Identify which cell holds the provided text, then report its (x, y) central coordinate. 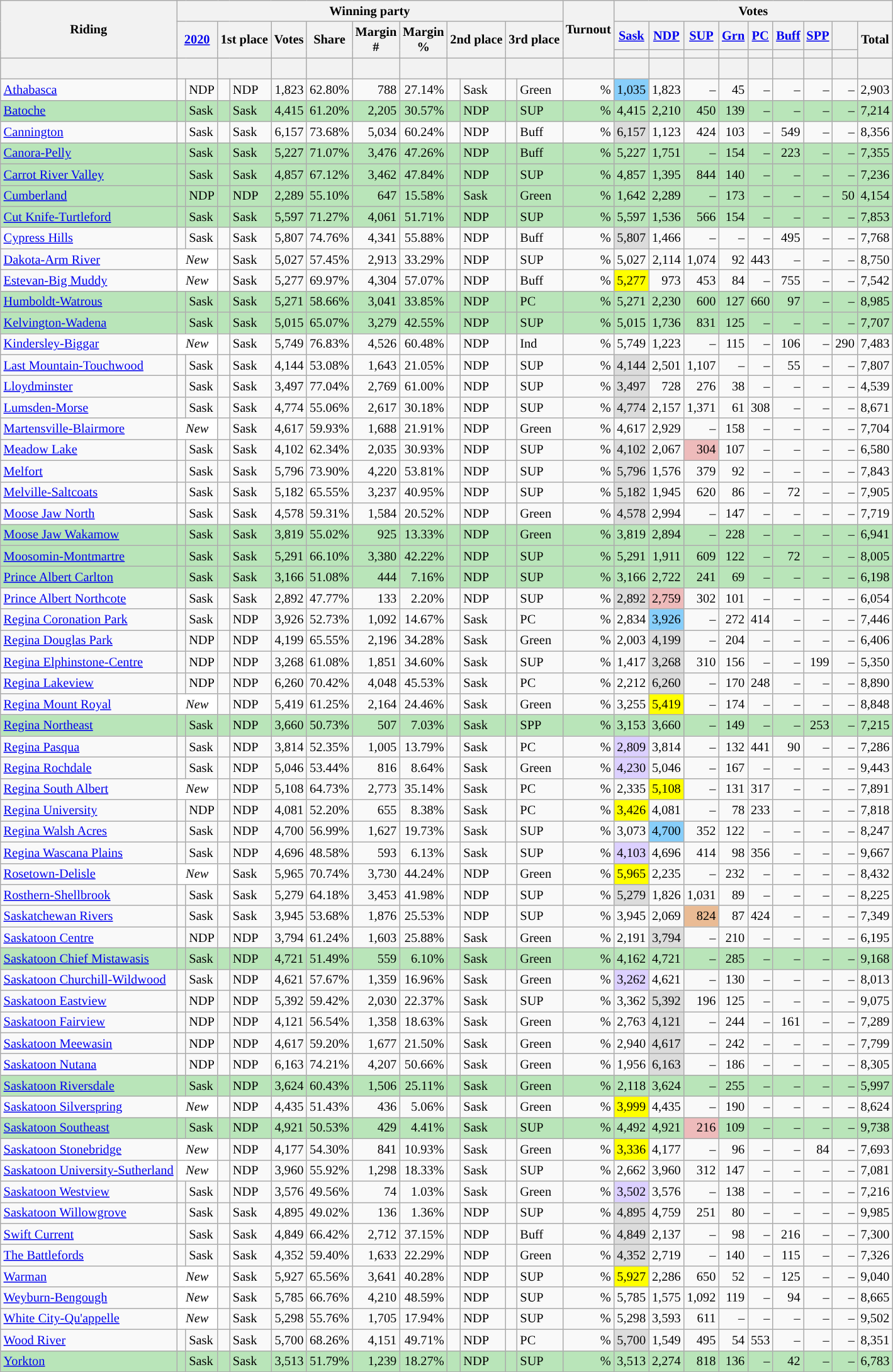
2,164 (376, 704)
80 (733, 1213)
14.67% (423, 620)
70.42% (330, 683)
2,929 (666, 429)
1,035 (632, 89)
59.93% (330, 429)
Cut Knife-Turtleford (89, 217)
40.95% (423, 492)
Saskatoon Eastview (89, 1001)
76.83% (330, 344)
4,304 (376, 280)
Last Mountain-Touchwood (89, 365)
The Battlefords (89, 1255)
228 (733, 535)
158 (733, 429)
66.10% (330, 556)
4,210 (376, 1298)
13.33% (423, 535)
7,542 (875, 280)
660 (760, 302)
1,358 (376, 1022)
131 (733, 789)
1,736 (666, 323)
2,035 (376, 450)
2,894 (666, 535)
48.59% (423, 1298)
56.54% (330, 1022)
65.56% (330, 1276)
70.74% (330, 874)
2,191 (632, 938)
51.79% (330, 1361)
27.14% (423, 89)
34.28% (423, 640)
42 (788, 1361)
4,759 (666, 1213)
3,502 (632, 1191)
841 (376, 1149)
86 (733, 492)
7,216 (875, 1191)
2,617 (376, 407)
7,818 (875, 810)
161 (788, 1022)
61.20% (330, 111)
61.24% (330, 938)
2,157 (666, 407)
Meadow Lake (89, 450)
1,223 (666, 344)
2,069 (666, 916)
1,576 (666, 471)
Saskatoon Westview (89, 1191)
1.36% (423, 1213)
59.40% (330, 1255)
Weyburn-Bengough (89, 1298)
304 (702, 450)
1,549 (666, 1340)
8,624 (875, 1107)
7,768 (875, 238)
2,712 (376, 1234)
47.77% (330, 598)
450 (702, 111)
47.26% (423, 153)
13.79% (423, 747)
69 (733, 577)
611 (702, 1318)
844 (702, 174)
436 (376, 1107)
9,738 (875, 1128)
6,580 (875, 450)
2,759 (666, 598)
559 (376, 958)
Rosthern-Shellbrook (89, 895)
119 (733, 1298)
210 (733, 938)
9,985 (875, 1213)
9,040 (875, 1276)
24.46% (423, 704)
7,289 (875, 1022)
2,067 (666, 450)
61.00% (423, 386)
64.73% (330, 789)
728 (666, 386)
352 (702, 831)
19.73% (423, 831)
276 (702, 386)
4,154 (875, 196)
Dakota-Arm River (89, 259)
1,074 (702, 259)
2,913 (376, 259)
824 (702, 916)
7,707 (875, 323)
21.50% (423, 1043)
174 (733, 704)
4,492 (632, 1128)
3,255 (632, 704)
6,198 (875, 577)
3,593 (666, 1318)
7,081 (875, 1171)
50.73% (330, 725)
60.48% (423, 344)
3,336 (632, 1149)
87 (733, 916)
925 (376, 535)
Saskatoon Stonebridge (89, 1149)
Martensville-Blairmore (89, 429)
Carrot River Valley (89, 174)
8.64% (423, 768)
52 (733, 1276)
6,406 (875, 640)
7.03% (423, 725)
2.20% (423, 598)
51.43% (330, 1107)
Ind (540, 344)
54 (733, 1340)
25.88% (423, 938)
59.31% (330, 513)
1,417 (632, 662)
816 (376, 768)
Riding (89, 29)
49.56% (330, 1191)
50 (845, 196)
379 (702, 471)
51.71% (423, 217)
Lloydminster (89, 386)
138 (733, 1191)
3,730 (376, 874)
7,215 (875, 725)
17.94% (423, 1318)
69.97% (330, 280)
5,997 (875, 1086)
Total (875, 40)
1,603 (376, 938)
507 (376, 725)
40.28% (423, 1276)
2,994 (666, 513)
3,041 (376, 302)
52.20% (330, 810)
453 (702, 280)
Cannington (89, 132)
106 (788, 344)
4,207 (376, 1065)
109 (733, 1128)
130 (733, 980)
Saskatoon Southeast (89, 1128)
3,426 (632, 810)
600 (702, 302)
96 (733, 1149)
2,763 (632, 1022)
609 (702, 556)
54.30% (330, 1149)
8,351 (875, 1340)
Saskatoon Fairview (89, 1022)
5,034 (376, 132)
55.88% (423, 238)
48.58% (330, 853)
103 (733, 132)
61 (733, 407)
1,005 (376, 747)
443 (760, 259)
65.07% (330, 323)
4,162 (632, 958)
1,688 (376, 429)
7,704 (875, 429)
Regina University (89, 810)
1,107 (702, 365)
7,843 (875, 471)
302 (702, 598)
9,667 (875, 853)
549 (788, 132)
34.60% (423, 662)
1,536 (666, 217)
Share (330, 40)
21.05% (423, 365)
7,719 (875, 513)
1,945 (666, 492)
7,236 (875, 174)
97 (788, 302)
25.53% (423, 916)
71.07% (330, 153)
7,693 (875, 1149)
53.68% (330, 916)
2,196 (376, 640)
1,677 (376, 1043)
6.13% (423, 853)
2,769 (376, 386)
50.53% (330, 1128)
1,851 (376, 662)
66.42% (330, 1234)
Regina Coronation Park (89, 620)
1,575 (666, 1298)
1,395 (666, 174)
22.37% (423, 1001)
71.27% (330, 217)
8,985 (875, 302)
White City-Qu'appelle (89, 1318)
5,350 (875, 662)
4,230 (632, 768)
Saskatoon Silverspring (89, 1107)
62.34% (330, 450)
53.08% (330, 365)
308 (760, 407)
4,048 (376, 683)
2,210 (666, 111)
74 (376, 1191)
2020 (198, 40)
4,220 (376, 471)
Regina Mount Royal (89, 704)
55.06% (330, 407)
30.18% (423, 407)
Rosetown-Delisle (89, 874)
3,999 (632, 1107)
1,298 (376, 1171)
21.91% (423, 429)
55.76% (330, 1318)
199 (818, 662)
Saskatoon Chief Mistawasis (89, 958)
139 (733, 111)
Kelvington-Wadena (89, 323)
310 (702, 662)
37.15% (423, 1234)
Regina Rochdale (89, 768)
53.81% (423, 471)
60.43% (330, 1086)
8,225 (875, 895)
64.18% (330, 895)
4,539 (875, 386)
Saskatoon Meewasin (89, 1043)
62.80% (330, 89)
2,137 (666, 1234)
50.66% (423, 1065)
132 (733, 747)
Lumsden-Morse (89, 407)
60.24% (423, 132)
Canora-Pelly (89, 153)
1,826 (666, 895)
Saskatoon Nutana (89, 1065)
Melfort (89, 471)
7,905 (875, 492)
2,722 (666, 577)
3,476 (376, 153)
272 (733, 620)
167 (733, 768)
285 (733, 958)
8,665 (875, 1298)
Moosomin-Montmartre (89, 556)
566 (702, 217)
149 (733, 725)
8,356 (875, 132)
61.08% (330, 662)
10.93% (423, 1149)
9,168 (875, 958)
444 (376, 577)
6,941 (875, 535)
3,237 (376, 492)
49.71% (423, 1340)
251 (702, 1213)
45 (733, 89)
156 (733, 662)
Cumberland (89, 196)
4.41% (423, 1128)
8,247 (875, 831)
38 (733, 386)
7,349 (875, 916)
1,506 (376, 1086)
59.20% (330, 1043)
190 (733, 1107)
Regina Elphinstone-Centre (89, 662)
6,054 (875, 598)
255 (733, 1086)
186 (733, 1065)
127 (733, 302)
356 (760, 853)
45.53% (423, 683)
818 (702, 1361)
Saskatoon Churchill-Wildwood (89, 980)
4,103 (632, 853)
7,853 (875, 217)
3,641 (376, 1276)
30.93% (423, 450)
7,355 (875, 153)
55.92% (330, 1171)
1,239 (376, 1361)
Moose Jaw North (89, 513)
223 (788, 153)
1,371 (702, 407)
94 (788, 1298)
1,627 (376, 831)
8,890 (875, 683)
429 (376, 1128)
650 (702, 1276)
1,911 (666, 556)
233 (760, 810)
7,286 (875, 747)
33.85% (423, 302)
2,773 (376, 789)
66.76% (330, 1298)
Saskatoon University-Sutherland (89, 1171)
57.67% (330, 980)
58.66% (330, 302)
3,453 (376, 895)
2,235 (666, 874)
241 (702, 577)
61.25% (330, 704)
Kindersley-Biggar (89, 344)
Moose Jaw Wakamow (89, 535)
7,483 (875, 344)
3,362 (632, 1001)
90 (788, 747)
47.84% (423, 174)
Wood River (89, 1340)
7,807 (875, 365)
4,526 (376, 344)
Batoche (89, 111)
18.33% (423, 1171)
3,073 (632, 831)
1,956 (632, 1065)
Regina Northeast (89, 725)
755 (788, 280)
15.58% (423, 196)
7,214 (875, 111)
7,446 (875, 620)
Humboldt-Watrous (89, 302)
Cypress Hills (89, 238)
6,195 (875, 938)
74.76% (330, 238)
2,940 (632, 1043)
56.99% (330, 831)
973 (666, 280)
42.22% (423, 556)
Regina Pasqua (89, 747)
3,380 (376, 556)
3,279 (376, 323)
2,003 (632, 640)
1,705 (376, 1318)
655 (376, 810)
8,013 (875, 980)
Estevan-Big Muddy (89, 280)
Saskatoon Centre (89, 938)
Turnout (588, 29)
25.11% (423, 1086)
52.35% (330, 747)
7,326 (875, 1255)
Margin% (423, 40)
55.02% (330, 535)
42.55% (423, 323)
2,662 (632, 1171)
Warman (89, 1276)
1,584 (376, 513)
Saskatoon Willowgrove (89, 1213)
4,061 (376, 217)
16.96% (423, 980)
89 (733, 895)
2,286 (666, 1276)
8,005 (875, 556)
2,212 (632, 683)
173 (733, 196)
788 (376, 89)
647 (376, 196)
68.26% (330, 1340)
2,335 (632, 789)
35.14% (423, 789)
133 (376, 598)
41.98% (423, 895)
Yorkton (89, 1361)
49.02% (330, 1213)
Regina Douglas Park (89, 640)
51.49% (330, 958)
18.27% (423, 1361)
1,359 (376, 980)
101 (733, 598)
Regina Walsh Acres (89, 831)
1.03% (423, 1191)
242 (733, 1043)
55.10% (330, 196)
Saskatchewan Rivers (89, 916)
9,502 (875, 1318)
2,118 (632, 1086)
2,501 (666, 365)
6,783 (875, 1361)
73.90% (330, 471)
30.57% (423, 111)
312 (702, 1171)
3,462 (376, 174)
553 (760, 1340)
441 (760, 747)
1,642 (632, 196)
44.24% (423, 874)
8,671 (875, 407)
620 (702, 492)
2,230 (666, 302)
20.52% (423, 513)
Prince Albert Northcote (89, 598)
57.07% (423, 280)
5.06% (423, 1107)
Regina Wascana Plains (89, 853)
Swift Current (89, 1234)
831 (702, 323)
9,443 (875, 768)
204 (733, 640)
3,262 (632, 980)
74.21% (330, 1065)
2,834 (632, 620)
1,031 (702, 895)
77.04% (330, 386)
Regina Lakeview (89, 683)
2,903 (875, 89)
1st place (244, 40)
Regina South Albert (89, 789)
57.45% (330, 259)
170 (733, 683)
Margin# (376, 40)
Athabasca (89, 89)
2,719 (666, 1255)
7,300 (875, 1234)
290 (845, 344)
1,123 (666, 132)
52.73% (330, 620)
2,274 (666, 1361)
8.38% (423, 810)
1,466 (666, 238)
232 (733, 874)
196 (702, 1001)
9,075 (875, 1001)
8,432 (875, 874)
8,750 (875, 259)
4,341 (376, 238)
59.42% (330, 1001)
8,848 (875, 704)
2,809 (632, 747)
2,030 (376, 1001)
317 (760, 789)
22.29% (423, 1255)
593 (376, 853)
78 (733, 810)
1,633 (376, 1255)
6.10% (423, 958)
7.16% (423, 577)
Grn (733, 35)
1,876 (376, 916)
248 (760, 683)
1,751 (666, 153)
7,891 (875, 789)
7,799 (875, 1043)
55 (788, 365)
4,151 (376, 1340)
8,305 (875, 1065)
107 (733, 450)
2nd place (476, 40)
Winning party (370, 11)
2,114 (666, 259)
3,153 (632, 725)
53.44% (330, 768)
67.12% (330, 174)
2,205 (376, 111)
253 (818, 725)
Saskatoon Riversdale (89, 1086)
33.29% (423, 259)
51.08% (330, 577)
73.68% (330, 132)
1,643 (376, 365)
18.63% (423, 1022)
Melville-Saltcoats (89, 492)
244 (733, 1022)
3rd place (534, 40)
Prince Albert Carlton (89, 577)
